Detect which cell encompasses the target text, then output its (x, y) center coordinate. 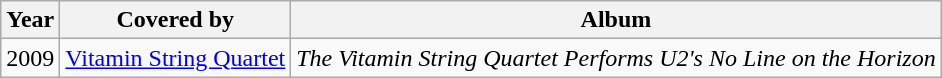
The Vitamin String Quartet Performs U2's No Line on the Horizon (616, 58)
Vitamin String Quartet (176, 58)
Year (30, 20)
2009 (30, 58)
Album (616, 20)
Covered by (176, 20)
